Pinpoint the cell where the given text exists, returning its (x, y) midpoint coordinate. 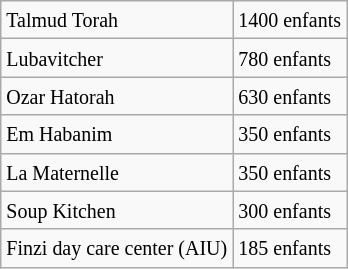
1400 enfants (290, 20)
Ozar Hatorah (117, 96)
Lubavitcher (117, 58)
630 enfants (290, 96)
Talmud Torah (117, 20)
185 enfants (290, 248)
Em Habanim (117, 134)
Finzi day care center (AIU) (117, 248)
780 enfants (290, 58)
Soup Kitchen (117, 210)
La Maternelle (117, 172)
300 enfants (290, 210)
